Output the [x, y] coordinate of the center of the cell containing the given text.  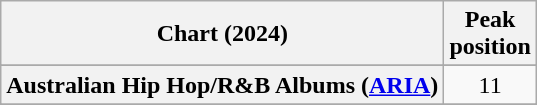
Peakposition [490, 34]
Australian Hip Hop/R&B Albums (ARIA) [222, 85]
Chart (2024) [222, 34]
11 [490, 85]
